Capture the cell that displays the provided text and extract its (X, Y) central coordinate. 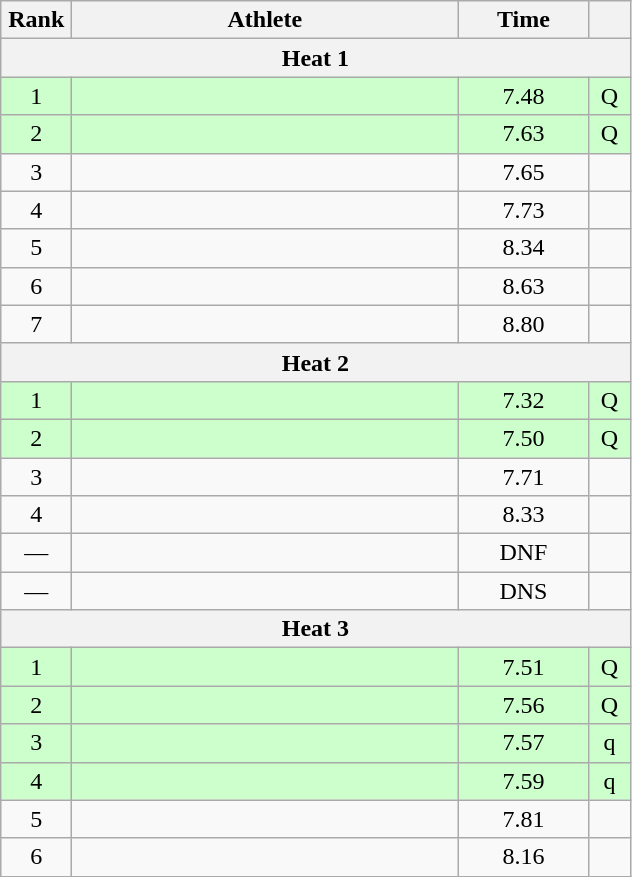
Heat 1 (316, 58)
7.63 (524, 134)
7.59 (524, 781)
7 (36, 324)
8.33 (524, 515)
7.73 (524, 210)
7.57 (524, 743)
8.34 (524, 248)
8.63 (524, 286)
7.32 (524, 400)
Rank (36, 20)
7.65 (524, 172)
7.51 (524, 667)
7.71 (524, 477)
7.48 (524, 96)
Heat 2 (316, 362)
7.56 (524, 705)
7.50 (524, 438)
Athlete (265, 20)
DNF (524, 553)
7.81 (524, 819)
8.80 (524, 324)
Heat 3 (316, 629)
8.16 (524, 857)
Time (524, 20)
DNS (524, 591)
